Locate the cell with the specified text and output its (x, y) center coordinate. 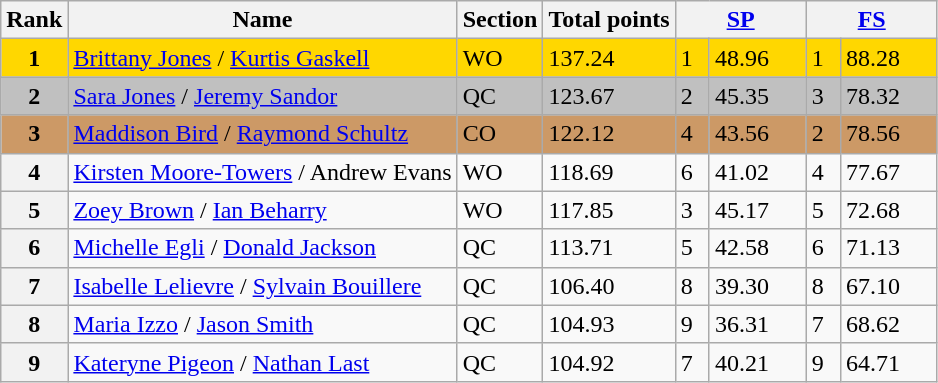
Brittany Jones / Kurtis Gaskell (262, 58)
78.56 (888, 134)
104.93 (609, 324)
Michelle Egli / Donald Jackson (262, 248)
Sara Jones / Jeremy Sandor (262, 96)
Section (500, 20)
42.58 (758, 248)
Kirsten Moore-Towers / Andrew Evans (262, 172)
CO (500, 134)
Rank (34, 20)
Kateryne Pigeon / Nathan Last (262, 362)
FS (872, 20)
40.21 (758, 362)
122.12 (609, 134)
68.62 (888, 324)
117.85 (609, 210)
45.17 (758, 210)
Name (262, 20)
77.67 (888, 172)
78.32 (888, 96)
118.69 (609, 172)
45.35 (758, 96)
48.96 (758, 58)
Maria Izzo / Jason Smith (262, 324)
Maddison Bird / Raymond Schultz (262, 134)
113.71 (609, 248)
71.13 (888, 248)
Zoey Brown / Ian Beharry (262, 210)
41.02 (758, 172)
123.67 (609, 96)
64.71 (888, 362)
104.92 (609, 362)
67.10 (888, 286)
SP (740, 20)
Isabelle Lelievre / Sylvain Bouillere (262, 286)
88.28 (888, 58)
106.40 (609, 286)
39.30 (758, 286)
Total points (609, 20)
72.68 (888, 210)
36.31 (758, 324)
43.56 (758, 134)
137.24 (609, 58)
